Search for the cell housing the specified text and yield its [x, y] center coordinate. 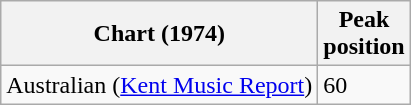
60 [364, 85]
Chart (1974) [160, 34]
Australian (Kent Music Report) [160, 85]
Peakposition [364, 34]
